Search for the cell housing the specified text and yield its (x, y) center coordinate. 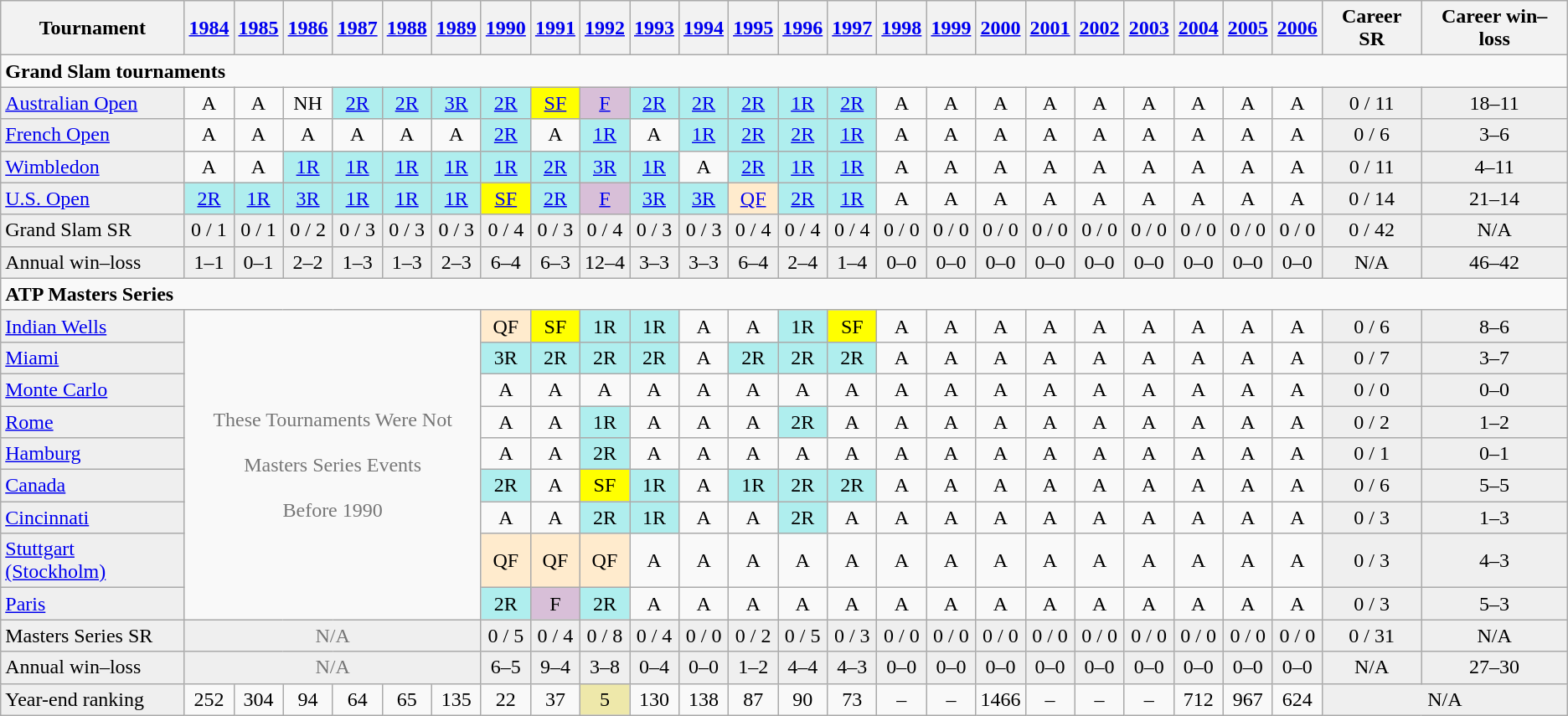
Grand Slam SR (92, 230)
90 (802, 699)
French Open (92, 135)
46–42 (1494, 262)
967 (1248, 699)
87 (754, 699)
1999 (952, 28)
2004 (1198, 28)
0–4 (655, 667)
2–4 (802, 262)
These Tournaments Were NotMasters Series EventsBefore 1990 (333, 465)
2006 (1297, 28)
5 (605, 699)
2002 (1099, 28)
65 (407, 699)
1991 (554, 28)
2–2 (308, 262)
ATP Masters Series (784, 294)
1990 (506, 28)
9–4 (554, 667)
3–7 (1494, 358)
0 / 8 (605, 636)
0 / 31 (1372, 636)
Hamburg (92, 454)
1997 (853, 28)
0 / 14 (1372, 198)
Rome (92, 421)
3–6 (1494, 135)
Monte Carlo (92, 389)
21–14 (1494, 198)
1987 (357, 28)
64 (357, 699)
Career win–loss (1494, 28)
4–4 (802, 667)
135 (456, 699)
130 (655, 699)
1984 (209, 28)
8–6 (1494, 326)
Stuttgart (Stockholm) (92, 561)
27–30 (1494, 667)
1992 (605, 28)
Indian Wells (92, 326)
138 (704, 699)
12–4 (605, 262)
1988 (407, 28)
18–11 (1494, 103)
Wimbledon (92, 167)
1–1 (209, 262)
5–3 (1494, 604)
2–3 (456, 262)
Paris (92, 604)
Year-end ranking (92, 699)
1993 (655, 28)
0 / 42 (1372, 230)
1998 (901, 28)
2000 (1000, 28)
U.S. Open (92, 198)
2003 (1149, 28)
0 / 7 (1372, 358)
Cincinnati (92, 518)
37 (554, 699)
1989 (456, 28)
1986 (308, 28)
1–4 (853, 262)
6–3 (554, 262)
Tournament (92, 28)
1985 (258, 28)
Career SR (1372, 28)
1996 (802, 28)
1994 (704, 28)
712 (1198, 699)
4–11 (1494, 167)
6–5 (506, 667)
304 (258, 699)
94 (308, 699)
Australian Open (92, 103)
624 (1297, 699)
5–5 (1494, 486)
Grand Slam tournaments (784, 71)
22 (506, 699)
1995 (754, 28)
2001 (1050, 28)
Canada (92, 486)
1466 (1000, 699)
NH (308, 103)
252 (209, 699)
2005 (1248, 28)
Masters Series SR (92, 636)
Miami (92, 358)
73 (853, 699)
3–8 (605, 667)
